Determine the [X, Y] coordinate at the center of the cell enclosing the given text.  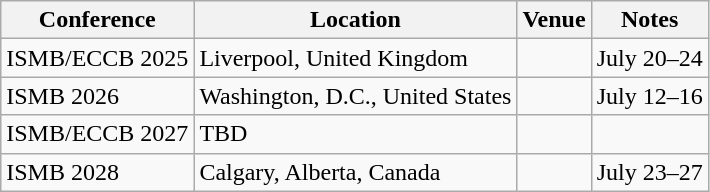
Notes [650, 20]
ISMB 2028 [98, 172]
July 20–24 [650, 58]
July 12–16 [650, 96]
Conference [98, 20]
TBD [356, 134]
Calgary, Alberta, Canada [356, 172]
ISMB/ECCB 2027 [98, 134]
ISMB/ECCB 2025 [98, 58]
Washington, D.C., United States [356, 96]
Liverpool, United Kingdom [356, 58]
July 23–27 [650, 172]
ISMB 2026 [98, 96]
Venue [554, 20]
Location [356, 20]
